Identify which cell holds the provided text, then report its (x, y) central coordinate. 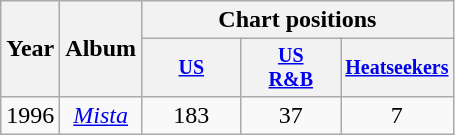
Chart positions (298, 20)
1996 (30, 115)
183 (192, 115)
Year (30, 49)
USR&B (290, 68)
Album (101, 49)
US (192, 68)
Mista (101, 115)
7 (396, 115)
Heatseekers (396, 68)
37 (290, 115)
